For the text-containing cell, return its midpoint in [X, Y] coordinate format. 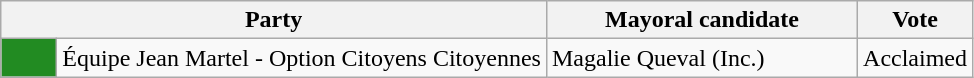
Vote [916, 20]
Party [274, 20]
Acclaimed [916, 58]
Équipe Jean Martel - Option Citoyens Citoyennes [302, 58]
Mayoral candidate [702, 20]
Magalie Queval (Inc.) [702, 58]
